Locate the cell with the specified text and output its [x, y] center coordinate. 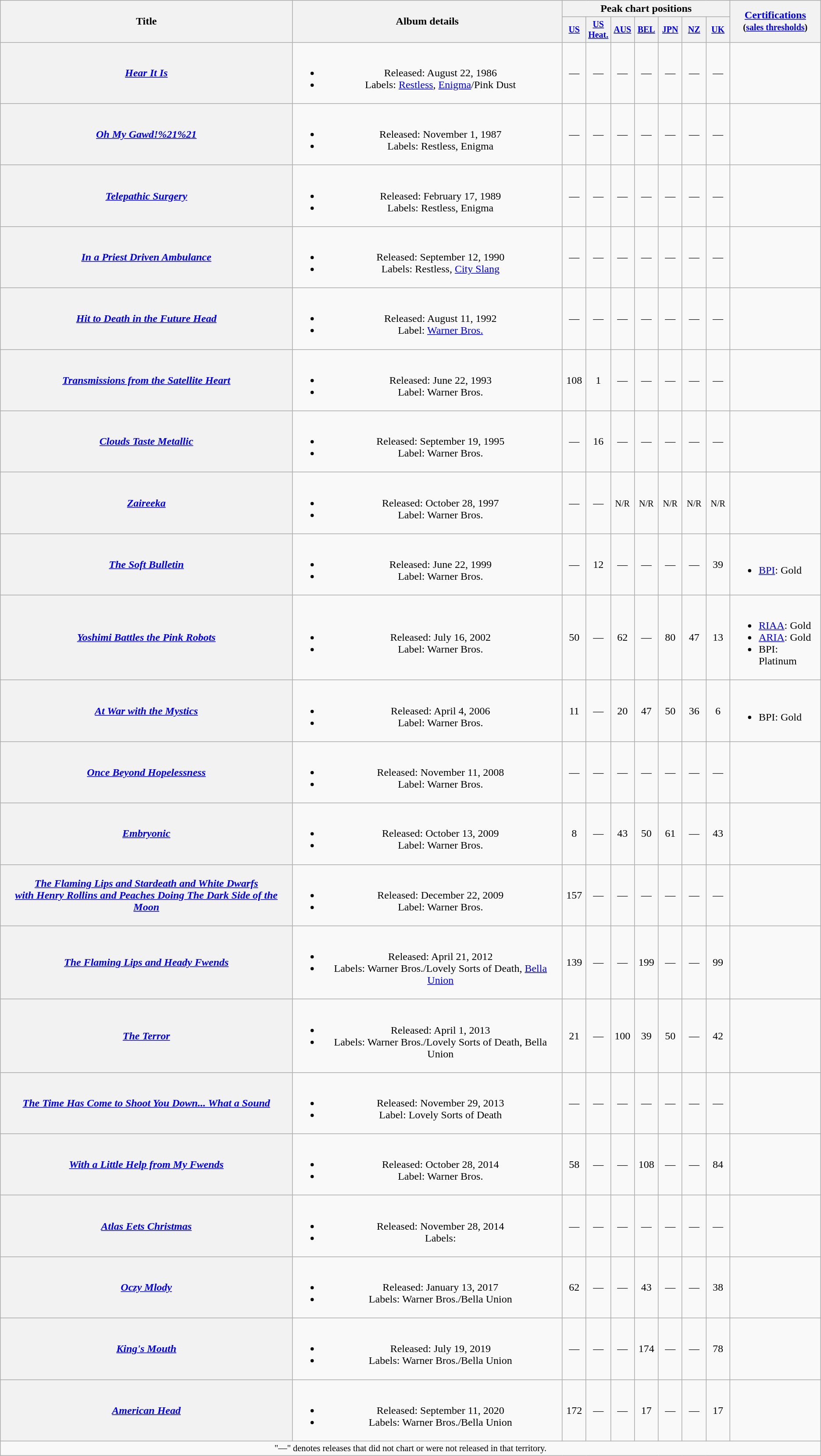
139 [574, 962]
At War with the Mystics [146, 711]
Released: January 13, 2017Labels: Warner Bros./Bella Union [427, 1287]
61 [670, 834]
Released: October 28, 2014Label: Warner Bros. [427, 1164]
Album details [427, 21]
Released: July 19, 2019Labels: Warner Bros./Bella Union [427, 1349]
Released: April 21, 2012Labels: Warner Bros./Lovely Sorts of Death, Bella Union [427, 962]
King's Mouth [146, 1349]
78 [718, 1349]
US [574, 30]
13 [718, 638]
20 [622, 711]
Released: April 4, 2006Label: Warner Bros. [427, 711]
Released: September 19, 1995Label: Warner Bros. [427, 442]
Released: August 22, 1986Labels: Restless, Enigma/Pink Dust [427, 73]
Hear It Is [146, 73]
80 [670, 638]
Released: November 28, 2014Labels: [427, 1226]
Released: August 11, 1992Label: Warner Bros. [427, 319]
Oh My Gawd!%21%21 [146, 134]
American Head [146, 1410]
Once Beyond Hopelessness [146, 772]
"—" denotes releases that did not chart or were not released in that territory. [410, 1449]
8 [574, 834]
The Time Has Come to Shoot You Down... What a Sound [146, 1103]
The Flaming Lips and Heady Fwends [146, 962]
38 [718, 1287]
Certifications(sales thresholds) [775, 21]
Released: February 17, 1989Labels: Restless, Enigma [427, 196]
The Soft Bulletin [146, 564]
JPN [670, 30]
Released: November 29, 2013Label: Lovely Sorts of Death [427, 1103]
Released: July 16, 2002Label: Warner Bros. [427, 638]
Released: June 22, 1993Label: Warner Bros. [427, 380]
Atlas Eets Christmas [146, 1226]
Released: October 13, 2009Label: Warner Bros. [427, 834]
US Heat. [598, 30]
Released: April 1, 2013Labels: Warner Bros./Lovely Sorts of Death, Bella Union [427, 1036]
84 [718, 1164]
Embryonic [146, 834]
42 [718, 1036]
NZ [694, 30]
Released: December 22, 2009Label: Warner Bros. [427, 895]
199 [646, 962]
Released: November 11, 2008Label: Warner Bros. [427, 772]
Released: June 22, 1999Label: Warner Bros. [427, 564]
The Terror [146, 1036]
Peak chart positions [646, 9]
RIAA: GoldARIA: GoldBPI: Platinum [775, 638]
The Flaming Lips and Stardeath and White Dwarfswith Henry Rollins and Peaches Doing The Dark Side of the Moon [146, 895]
16 [598, 442]
100 [622, 1036]
21 [574, 1036]
Yoshimi Battles the Pink Robots [146, 638]
Released: October 28, 1997Label: Warner Bros. [427, 503]
6 [718, 711]
157 [574, 895]
UK [718, 30]
Zaireeka [146, 503]
Telepathic Surgery [146, 196]
172 [574, 1410]
Clouds Taste Metallic [146, 442]
58 [574, 1164]
Released: September 11, 2020Labels: Warner Bros./Bella Union [427, 1410]
11 [574, 711]
Hit to Death in the Future Head [146, 319]
174 [646, 1349]
1 [598, 380]
With a Little Help from My Fwends [146, 1164]
Transmissions from the Satellite Heart [146, 380]
In a Priest Driven Ambulance [146, 257]
Oczy Mlody [146, 1287]
12 [598, 564]
Title [146, 21]
36 [694, 711]
AUS [622, 30]
BEL [646, 30]
Released: November 1, 1987Labels: Restless, Enigma [427, 134]
Released: September 12, 1990Labels: Restless, City Slang [427, 257]
99 [718, 962]
